Output the (x, y) coordinate of the center of the cell containing the given text.  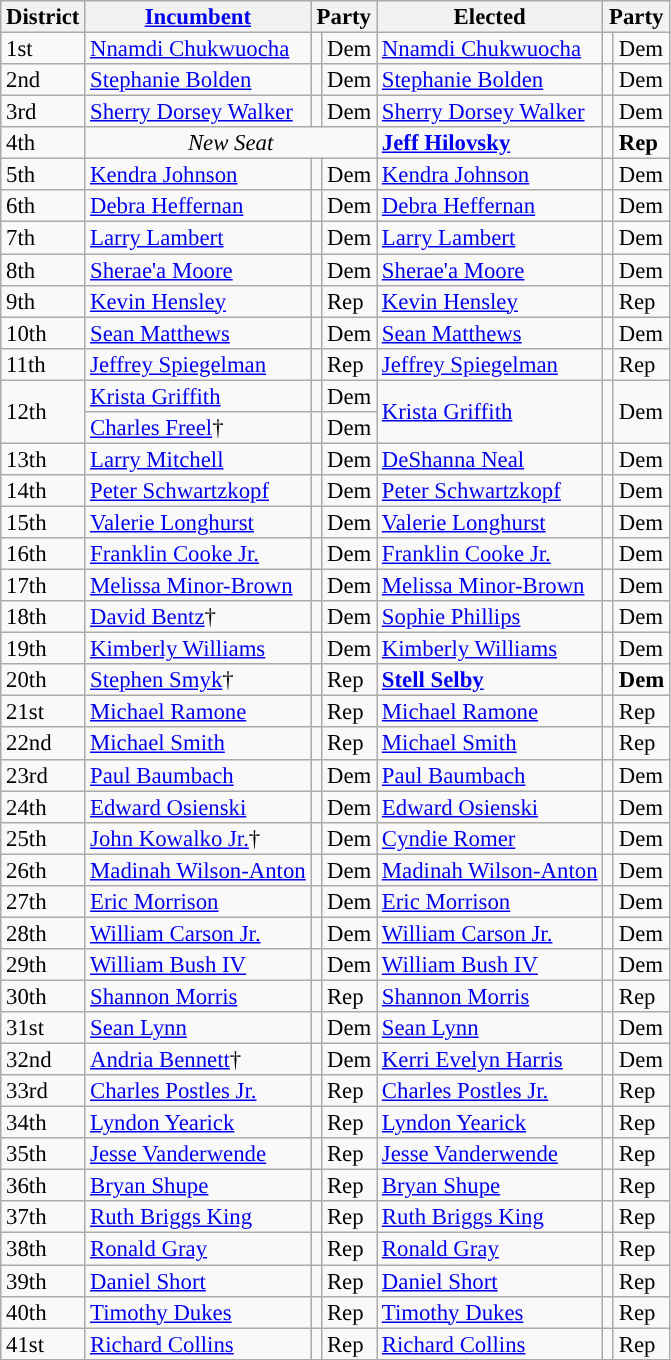
32nd (43, 1060)
31st (43, 1028)
DeShanna Neal (490, 459)
5th (43, 175)
20th (43, 680)
9th (43, 301)
40th (43, 1312)
21st (43, 712)
25th (43, 838)
10th (43, 333)
John Kowalko Jr.† (198, 838)
Jeff Hilovsky (490, 143)
36th (43, 1186)
35th (43, 1154)
22nd (43, 744)
19th (43, 649)
17th (43, 586)
41st (43, 1344)
26th (43, 870)
Incumbent (198, 17)
28th (43, 933)
16th (43, 554)
7th (43, 238)
30th (43, 996)
District (43, 17)
Stephen Smyk† (198, 680)
23rd (43, 775)
3rd (43, 112)
1st (43, 49)
37th (43, 1218)
4th (43, 143)
33rd (43, 1091)
14th (43, 491)
6th (43, 206)
24th (43, 807)
8th (43, 270)
39th (43, 1281)
Larry Mitchell (198, 459)
Sophie Phillips (490, 617)
2nd (43, 80)
Andria Bennett† (198, 1060)
18th (43, 617)
13th (43, 459)
Cyndie Romer (490, 838)
Stell Selby (490, 680)
11th (43, 364)
29th (43, 965)
New Seat (231, 143)
34th (43, 1123)
27th (43, 902)
12th (43, 412)
Charles Freel† (198, 428)
38th (43, 1249)
David Bentz† (198, 617)
15th (43, 522)
Kerri Evelyn Harris (490, 1060)
Elected (490, 17)
